Extract the [X, Y] coordinate from the center of the cell holding the provided text.  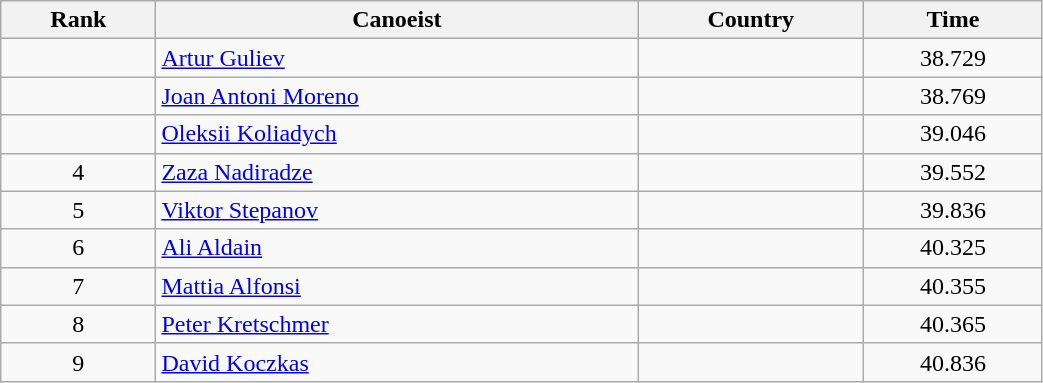
Canoeist [397, 20]
4 [78, 172]
5 [78, 210]
David Koczkas [397, 362]
38.769 [953, 96]
Country [751, 20]
39.552 [953, 172]
Zaza Nadiradze [397, 172]
40.355 [953, 286]
Ali Aldain [397, 248]
40.365 [953, 324]
Joan Antoni Moreno [397, 96]
7 [78, 286]
Peter Kretschmer [397, 324]
Viktor Stepanov [397, 210]
Oleksii Koliadych [397, 134]
Rank [78, 20]
Time [953, 20]
9 [78, 362]
40.325 [953, 248]
Artur Guliev [397, 58]
Mattia Alfonsi [397, 286]
40.836 [953, 362]
6 [78, 248]
38.729 [953, 58]
39.046 [953, 134]
8 [78, 324]
39.836 [953, 210]
